Locate the cell with the specified text and output its (X, Y) center coordinate. 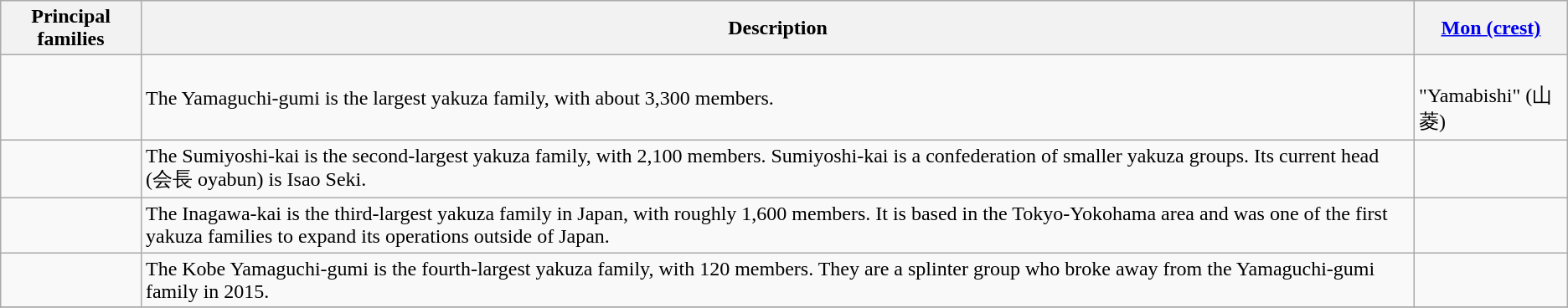
Description (777, 28)
Mon (crest) (1491, 28)
"Yamabishi" (山菱) (1491, 97)
Principal families (71, 28)
The Yamaguchi-gumi is the largest yakuza family, with about 3,300 members. (777, 97)
